Capture the cell that displays the provided text and extract its (X, Y) central coordinate. 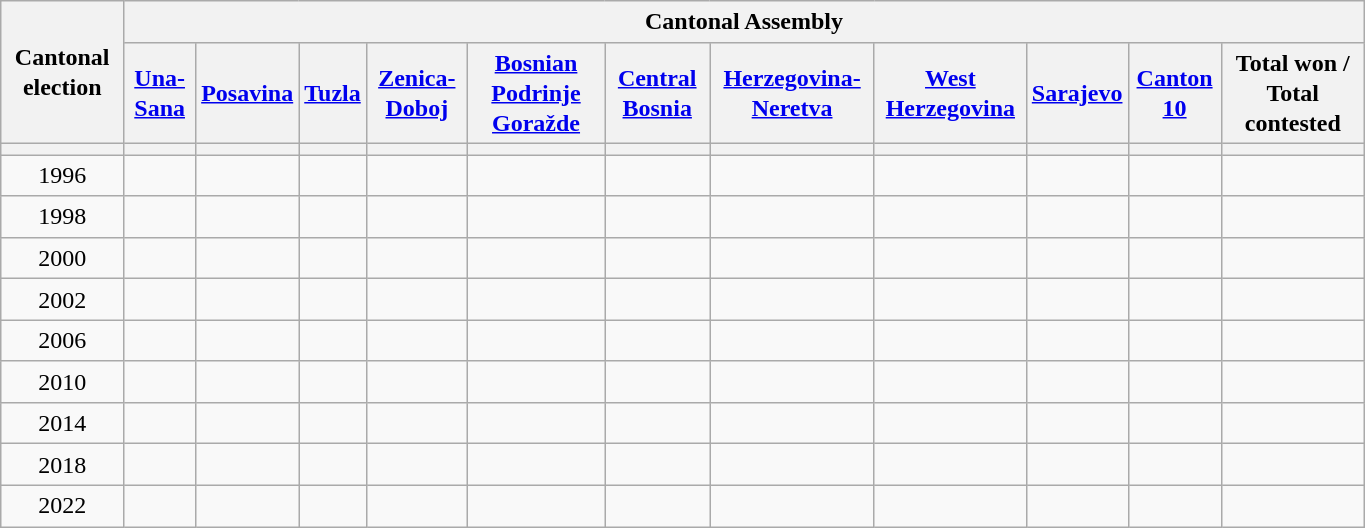
Central Bosnia (658, 93)
Sarajevo (1077, 93)
Posavina (248, 93)
Herzegovina-Neretva (792, 93)
Zenica-Doboj (416, 93)
2014 (62, 424)
West Herzegovina (950, 93)
Total won / Total contested (1292, 93)
Cantonal election (62, 72)
Cantonal Assembly (744, 22)
1996 (62, 176)
Bosnian Podrinje Goražde (536, 93)
2000 (62, 258)
2018 (62, 464)
Tuzla (333, 93)
Canton 10 (1174, 93)
2022 (62, 506)
2002 (62, 300)
2010 (62, 382)
1998 (62, 216)
Una-Sana (160, 93)
2006 (62, 340)
